Pinpoint the cell where the given text exists, returning its (X, Y) midpoint coordinate. 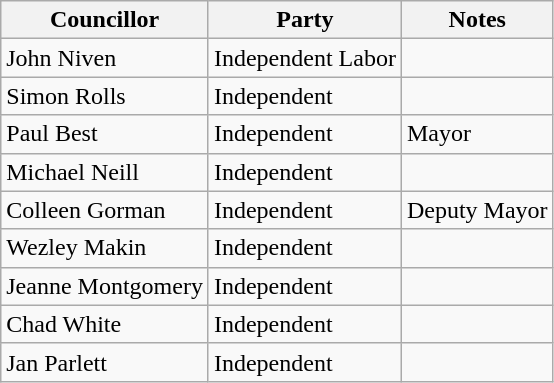
Deputy Mayor (477, 210)
Colleen Gorman (105, 210)
Jeanne Montgomery (105, 286)
Councillor (105, 20)
Jan Parlett (105, 362)
Wezley Makin (105, 248)
Michael Neill (105, 172)
Party (304, 20)
Paul Best (105, 134)
Chad White (105, 324)
Notes (477, 20)
Simon Rolls (105, 96)
John Niven (105, 58)
Mayor (477, 134)
Independent Labor (304, 58)
